Find where the given text appears and provide that cell's center as (X, Y) coordinate. 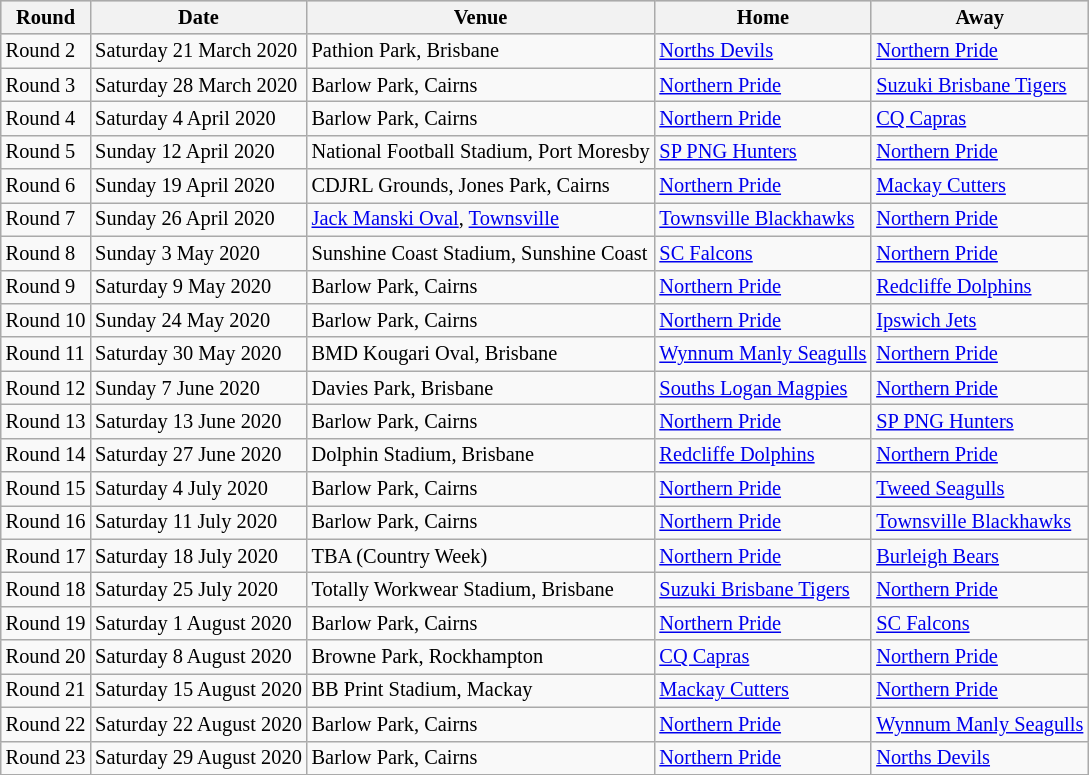
Round 23 (46, 758)
Davies Park, Brisbane (481, 388)
Dolphin Stadium, Brisbane (481, 455)
Sunday 26 April 2020 (198, 219)
Round 10 (46, 320)
CDJRL Grounds, Jones Park, Cairns (481, 186)
Round 11 (46, 354)
Browne Park, Rockhampton (481, 657)
Burleigh Bears (980, 556)
Totally Workwear Stadium, Brisbane (481, 589)
National Football Stadium, Port Moresby (481, 152)
Round 18 (46, 589)
Tweed Seagulls (980, 489)
Saturday 4 April 2020 (198, 118)
Round 2 (46, 51)
BMD Kougari Oval, Brisbane (481, 354)
Sunday 24 May 2020 (198, 320)
Pathion Park, Brisbane (481, 51)
Round 8 (46, 253)
Saturday 11 July 2020 (198, 522)
Souths Logan Magpies (762, 388)
Round 16 (46, 522)
Saturday 30 May 2020 (198, 354)
Saturday 13 June 2020 (198, 421)
Venue (481, 17)
Saturday 1 August 2020 (198, 623)
Round 19 (46, 623)
Saturday 22 August 2020 (198, 724)
Round 12 (46, 388)
Date (198, 17)
Sunday 19 April 2020 (198, 186)
BB Print Stadium, Mackay (481, 690)
Round 4 (46, 118)
Saturday 15 August 2020 (198, 690)
Home (762, 17)
Saturday 25 July 2020 (198, 589)
Saturday 27 June 2020 (198, 455)
Jack Manski Oval, Townsville (481, 219)
Round 7 (46, 219)
Away (980, 17)
Round 6 (46, 186)
Saturday 9 May 2020 (198, 287)
TBA (Country Week) (481, 556)
Round 15 (46, 489)
Ipswich Jets (980, 320)
Round 17 (46, 556)
Sunday 3 May 2020 (198, 253)
Round 22 (46, 724)
Round 5 (46, 152)
Sunday 12 April 2020 (198, 152)
Saturday 21 March 2020 (198, 51)
Saturday 29 August 2020 (198, 758)
Round 13 (46, 421)
Sunshine Coast Stadium, Sunshine Coast (481, 253)
Sunday 7 June 2020 (198, 388)
Round 14 (46, 455)
Round (46, 17)
Round 21 (46, 690)
Round 20 (46, 657)
Saturday 28 March 2020 (198, 85)
Saturday 18 July 2020 (198, 556)
Round 3 (46, 85)
Round 9 (46, 287)
Saturday 4 July 2020 (198, 489)
Saturday 8 August 2020 (198, 657)
